Return the (X, Y) coordinate for the center point of the cell that contains the specified text.  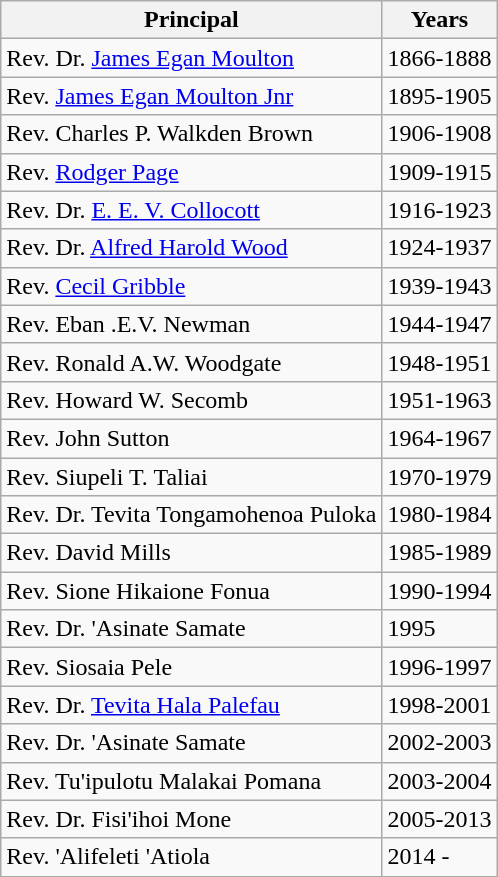
1995 (440, 629)
2002-2003 (440, 743)
1996-1997 (440, 667)
1970-1979 (440, 477)
Principal (192, 20)
1998-2001 (440, 705)
2003-2004 (440, 781)
Rev. Siosaia Pele (192, 667)
1924-1937 (440, 248)
Rev. Eban .E.V. Newman (192, 324)
Rev. David Mills (192, 553)
1951-1963 (440, 400)
2014 - (440, 857)
Rev. Dr. James Egan Moulton (192, 58)
1916-1923 (440, 210)
1985-1989 (440, 553)
Rev. Dr. Tevita Tongamohenoa Puloka (192, 515)
Rev. Siupeli T. Taliai (192, 477)
Rev. Dr. E. E. V. Collocott (192, 210)
1909-1915 (440, 172)
Rev. 'Alifeleti 'Atiola (192, 857)
Years (440, 20)
1906-1908 (440, 134)
Rev. Dr. Alfred Harold Wood (192, 248)
1980-1984 (440, 515)
1948-1951 (440, 362)
Rev. Rodger Page (192, 172)
Rev. Dr. Tevita Hala Palefau (192, 705)
Rev. James Egan Moulton Jnr (192, 96)
Rev. Sione Hikaione Fonua (192, 591)
1944-1947 (440, 324)
2005-2013 (440, 819)
Rev. John Sutton (192, 438)
Rev. Charles P. Walkden Brown (192, 134)
1964-1967 (440, 438)
Rev. Ronald A.W. Woodgate (192, 362)
1990-1994 (440, 591)
Rev. Howard W. Secomb (192, 400)
Rev. Dr. Fisi'ihoi Mone (192, 819)
1895-1905 (440, 96)
1939-1943 (440, 286)
Rev. Tu'ipulotu Malakai Pomana (192, 781)
1866-1888 (440, 58)
Rev. Cecil Gribble (192, 286)
